Return (x, y) of the center of cell containing provided text 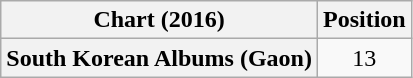
Position (364, 20)
13 (364, 58)
South Korean Albums (Gaon) (160, 58)
Chart (2016) (160, 20)
